Provide the (X, Y) coordinate of the cell's center where the given text is located.  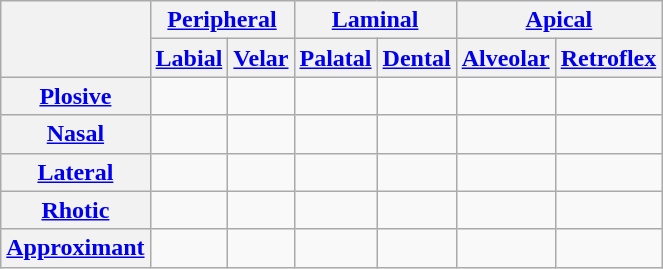
Retroflex (608, 58)
Plosive (76, 96)
Alveolar (506, 58)
Nasal (76, 134)
Dental (416, 58)
Laminal (375, 20)
Palatal (336, 58)
Lateral (76, 172)
Peripheral (222, 20)
Rhotic (76, 210)
Labial (189, 58)
Apical (559, 20)
Velar (261, 58)
Approximant (76, 248)
